Return the (x, y) coordinate for the center point of the cell that contains the specified text.  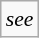
see (20, 19)
